Scan for the cell matching the given text and deliver its (x, y) coordinate at center. 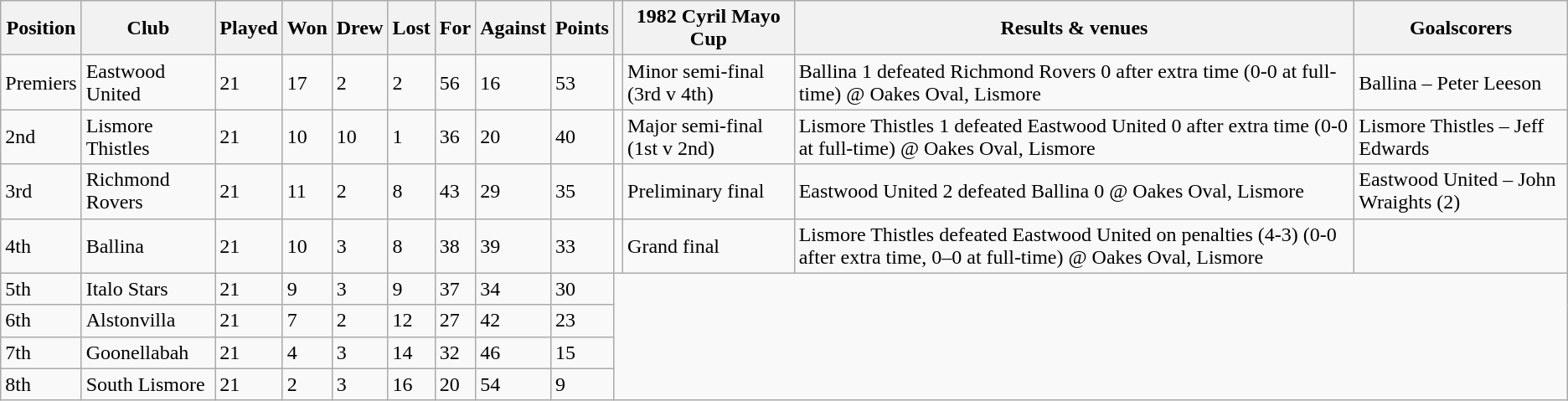
5th (41, 289)
6th (41, 321)
2nd (41, 137)
29 (513, 191)
Ballina 1 defeated Richmond Rovers 0 after extra time (0-0 at full-time) @ Oakes Oval, Lismore (1074, 82)
Premiers (41, 82)
42 (513, 321)
8th (41, 384)
40 (581, 137)
South Lismore (148, 384)
Grand final (709, 246)
36 (455, 137)
38 (455, 246)
For (455, 28)
Won (307, 28)
Alstonvilla (148, 321)
33 (581, 246)
Played (249, 28)
35 (581, 191)
Results & venues (1074, 28)
Preliminary final (709, 191)
Eastwood United 2 defeated Ballina 0 @ Oakes Oval, Lismore (1074, 191)
11 (307, 191)
39 (513, 246)
4 (307, 352)
Goonellabah (148, 352)
Goalscorers (1461, 28)
15 (581, 352)
Eastwood United (148, 82)
43 (455, 191)
Italo Stars (148, 289)
Lismore Thistles defeated Eastwood United on penalties (4-3) (0-0 after extra time, 0–0 at full-time) @ Oakes Oval, Lismore (1074, 246)
12 (411, 321)
3rd (41, 191)
34 (513, 289)
Minor semi-final (3rd v 4th) (709, 82)
Ballina – Peter Leeson (1461, 82)
7th (41, 352)
54 (513, 384)
53 (581, 82)
32 (455, 352)
1 (411, 137)
Against (513, 28)
Richmond Rovers (148, 191)
Eastwood United – John Wraights (2) (1461, 191)
37 (455, 289)
Ballina (148, 246)
4th (41, 246)
17 (307, 82)
Lost (411, 28)
23 (581, 321)
Lismore Thistles 1 defeated Eastwood United 0 after extra time (0-0 at full-time) @ Oakes Oval, Lismore (1074, 137)
56 (455, 82)
Major semi-final (1st v 2nd) (709, 137)
Lismore Thistles – Jeff Edwards (1461, 137)
30 (581, 289)
46 (513, 352)
7 (307, 321)
Points (581, 28)
Lismore Thistles (148, 137)
Position (41, 28)
14 (411, 352)
1982 Cyril Mayo Cup (709, 28)
Drew (360, 28)
Club (148, 28)
27 (455, 321)
